Identify which cell holds the provided text, then report its (x, y) central coordinate. 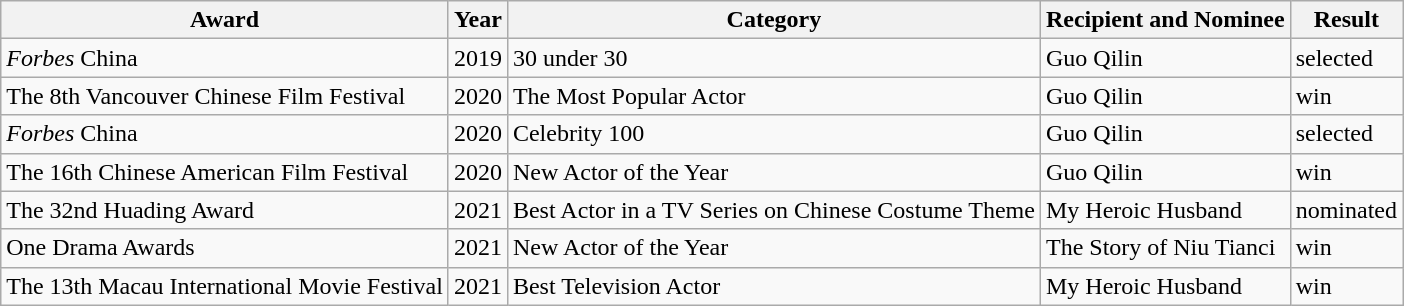
The Story of Niu Tianci (1165, 248)
Category (774, 20)
Year (478, 20)
Best Actor in a TV Series on Chinese Costume Theme (774, 210)
One Drama Awards (225, 248)
2019 (478, 58)
30 under 30 (774, 58)
The 8th Vancouver Chinese Film Festival (225, 96)
The 13th Macau International Movie Festival (225, 286)
The 32nd Huading Award (225, 210)
Recipient and Nominee (1165, 20)
The Most Popular Actor (774, 96)
Award (225, 20)
nominated (1346, 210)
Result (1346, 20)
The 16th Chinese American Film Festival (225, 172)
Celebrity 100 (774, 134)
Best Television Actor (774, 286)
